For the text-containing cell, return its midpoint in (X, Y) coordinate format. 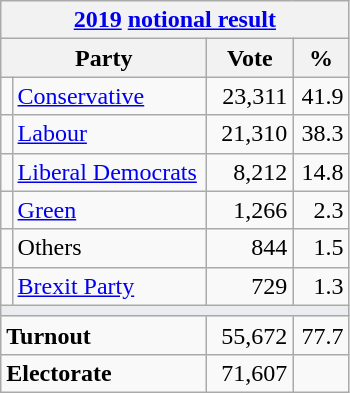
8,212 (250, 172)
Conservative (110, 96)
41.9 (321, 96)
Others (110, 248)
Liberal Democrats (110, 172)
71,607 (250, 373)
Turnout (104, 335)
38.3 (321, 134)
21,310 (250, 134)
Green (110, 210)
1.3 (321, 286)
14.8 (321, 172)
1,266 (250, 210)
2.3 (321, 210)
Party (104, 58)
Electorate (104, 373)
23,311 (250, 96)
Labour (110, 134)
1.5 (321, 248)
77.7 (321, 335)
Vote (250, 58)
844 (250, 248)
Brexit Party (110, 286)
729 (250, 286)
2019 notional result (175, 20)
55,672 (250, 335)
% (321, 58)
